Provide the (x, y) coordinate of the cell's center where the given text is located.  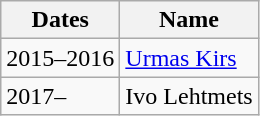
Name (189, 20)
2017– (60, 96)
Urmas Kirs (189, 58)
Dates (60, 20)
2015–2016 (60, 58)
Ivo Lehtmets (189, 96)
